Find where the given text appears and provide that cell's center as (x, y) coordinate. 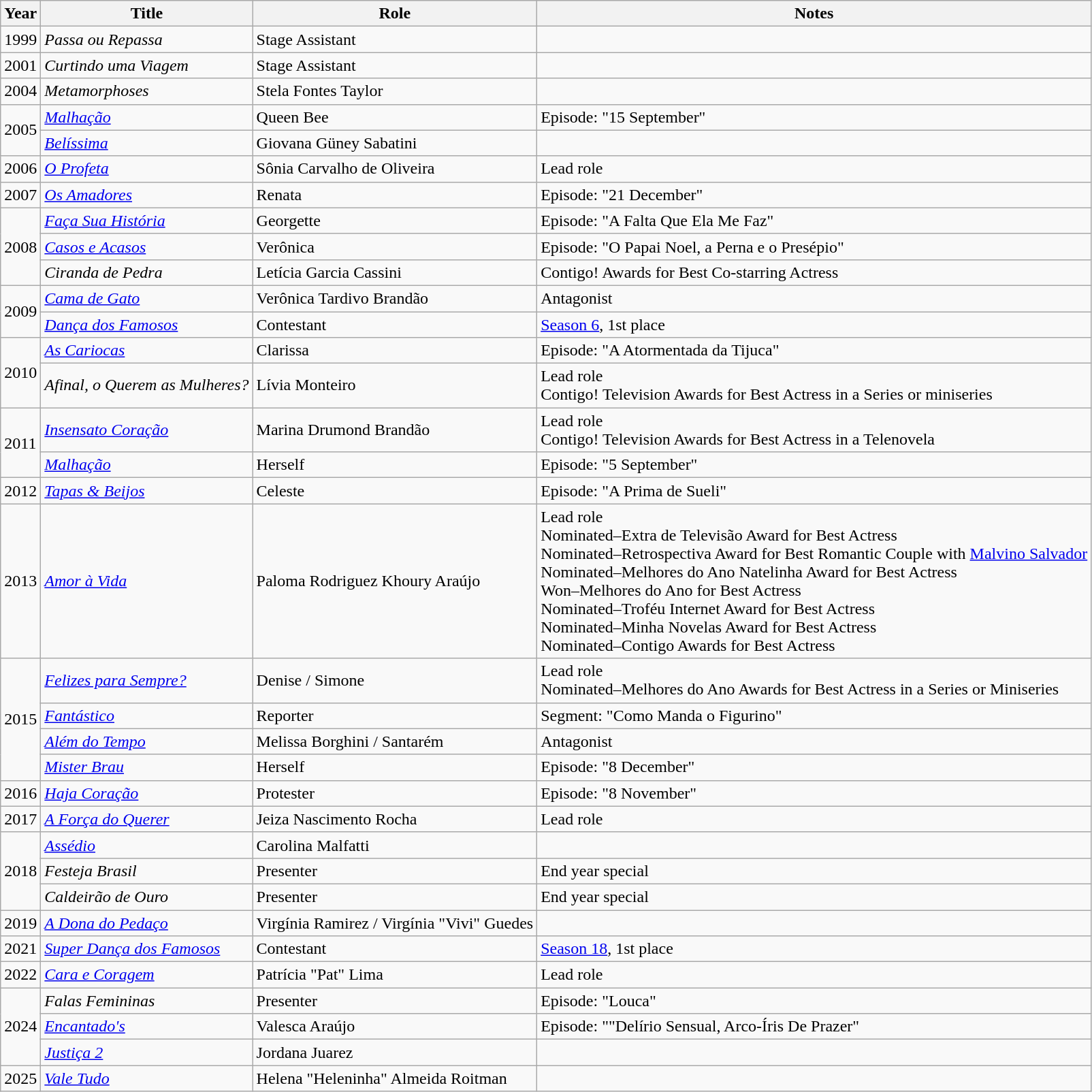
Metamorphoses (147, 91)
Casos e Acasos (147, 246)
Episode: "O Papai Noel, a Perna e o Presépio" (814, 246)
2011 (20, 443)
Jeiza Nascimento Rocha (395, 819)
Year (20, 14)
Ciranda de Pedra (147, 272)
Faça Sua História (147, 221)
Lead role Contigo! Television Awards for Best Actress in a Telenovela (814, 430)
Season 18, 1st place (814, 949)
Além do Tempo (147, 741)
Segment: "Como Manda o Figurino" (814, 716)
Contigo! Awards for Best Co-starring Actress (814, 272)
Fantástico (147, 716)
Cama de Gato (147, 298)
As Cariocas (147, 351)
Falas Femininas (147, 1001)
Sônia Carvalho de Oliveira (395, 169)
Giovana Güney Sabatini (395, 143)
Role (395, 14)
2016 (20, 793)
Mister Brau (147, 767)
Lead role Contigo! Television Awards for Best Actress in a Series or miniseries (814, 385)
Cara e Coragem (147, 975)
Assédio (147, 845)
Jordana Juarez (395, 1053)
2021 (20, 949)
2006 (20, 169)
Caldeirão de Ouro (147, 897)
A Dona do Pedaço (147, 922)
Super Dança dos Famosos (147, 949)
Title (147, 14)
Haja Coração (147, 793)
2019 (20, 922)
2025 (20, 1078)
Episode: "5 September" (814, 465)
Notes (814, 14)
Lead role Nominated–Melhores do Ano Awards for Best Actress in a Series or Miniseries (814, 681)
2015 (20, 719)
Passa ou Repassa (147, 39)
Os Amadores (147, 195)
Helena "Heleninha" Almeida Roitman (395, 1078)
Carolina Malfatti (395, 845)
Marina Drumond Brandão (395, 430)
Festeja Brasil (147, 871)
Episode: "A Atormentada da Tijuca" (814, 351)
Protester (395, 793)
Tapas & Beijos (147, 491)
Vale Tudo (147, 1078)
2007 (20, 195)
Melissa Borghini / Santarém (395, 741)
Encantado's (147, 1027)
Season 6, 1st place (814, 325)
Verônica Tardivo Brandão (395, 298)
Denise / Simone (395, 681)
2018 (20, 871)
Episode: "21 December" (814, 195)
2010 (20, 373)
A Força do Querer (147, 819)
Virgínia Ramirez / Virgínia "Vivi" Guedes (395, 922)
Georgette (395, 221)
Curtindo uma Viagem (147, 65)
2004 (20, 91)
Renata (395, 195)
2022 (20, 975)
2008 (20, 246)
Paloma Rodriguez Khoury Araújo (395, 581)
Valesca Araújo (395, 1027)
Patrícia "Pat" Lima (395, 975)
Letícia Garcia Cassini (395, 272)
1999 (20, 39)
Amor à Vida (147, 581)
Episode: "A Prima de Sueli" (814, 491)
Verônica (395, 246)
O Profeta (147, 169)
2013 (20, 581)
Reporter (395, 716)
Justiça 2 (147, 1053)
Clarissa (395, 351)
Queen Bee (395, 117)
Celeste (395, 491)
Episode: "Louca" (814, 1001)
Insensato Coração (147, 430)
Dança dos Famosos (147, 325)
Stela Fontes Taylor (395, 91)
Episode: "8 December" (814, 767)
2009 (20, 311)
Felizes para Sempre? (147, 681)
2012 (20, 491)
Episode: "A Falta Que Ela Me Faz" (814, 221)
Belíssima (147, 143)
Episode: "15 September" (814, 117)
Lívia Monteiro (395, 385)
2001 (20, 65)
2024 (20, 1027)
Episode: ""Delírio Sensual, Arco-Íris De Prazer" (814, 1027)
2005 (20, 130)
Afinal, o Querem as Mulheres? (147, 385)
2017 (20, 819)
Episode: "8 November" (814, 793)
